Extract the [X, Y] coordinate from the center of the cell holding the provided text.  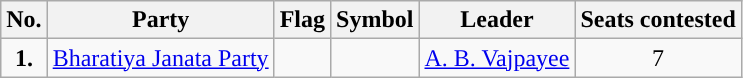
Symbol [375, 20]
Bharatiya Janata Party [160, 58]
Leader [497, 20]
Flag [302, 20]
A. B. Vajpayee [497, 58]
Seats contested [658, 20]
Party [160, 20]
7 [658, 58]
No. [24, 20]
1. [24, 58]
